Locate the cell with the specified text and output its (x, y) center coordinate. 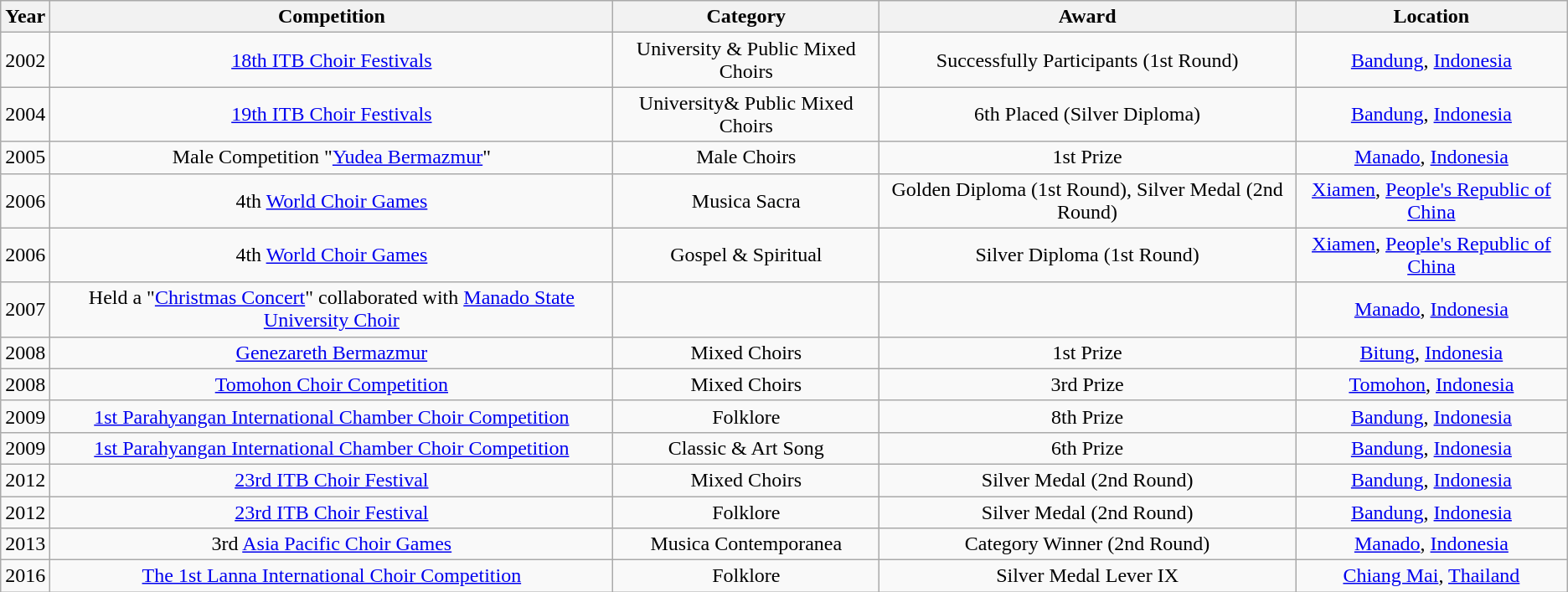
The 1st Lanna International Choir Competition (332, 576)
Musica Sacra (746, 201)
Tomohon Choir Competition (332, 384)
University& Public Mixed Choirs (746, 114)
Silver Medal Lever IX (1087, 576)
2016 (25, 576)
2007 (25, 310)
6th Prize (1087, 448)
University & Public Mixed Choirs (746, 60)
Male Competition "Yudea Bermazmur" (332, 157)
Golden Diploma (1st Round), Silver Medal (2nd Round) (1087, 201)
18th ITB Choir Festivals (332, 60)
Competition (332, 17)
Musica Contemporanea (746, 544)
Category (746, 17)
Category Winner (2nd Round) (1087, 544)
Bitung, Indonesia (1431, 353)
3rd Asia Pacific Choir Games (332, 544)
Silver Diploma (1st Round) (1087, 255)
2005 (25, 157)
Male Choirs (746, 157)
Successfully Participants (1st Round) (1087, 60)
Genezareth Bermazmur (332, 353)
3rd Prize (1087, 384)
Gospel & Spiritual (746, 255)
2002 (25, 60)
Tomohon, Indonesia (1431, 384)
6th Placed (Silver Diploma) (1087, 114)
2013 (25, 544)
Held a "Christmas Concert" collaborated with Manado State University Choir (332, 310)
Classic & Art Song (746, 448)
Location (1431, 17)
Award (1087, 17)
2004 (25, 114)
8th Prize (1087, 416)
Chiang Mai, Thailand (1431, 576)
19th ITB Choir Festivals (332, 114)
Year (25, 17)
